Output the [x, y] coordinate of the center of the cell containing the given text.  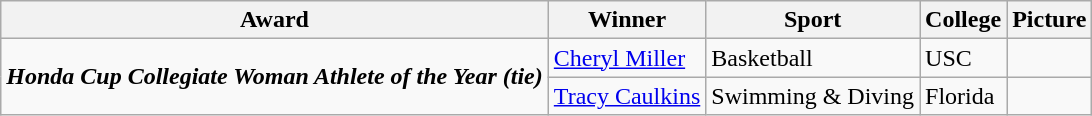
Picture [1050, 20]
Florida [964, 96]
Cheryl Miller [627, 58]
Winner [627, 20]
Honda Cup Collegiate Woman Athlete of the Year (tie) [275, 77]
Sport [813, 20]
Tracy Caulkins [627, 96]
College [964, 20]
Swimming & Diving [813, 96]
Award [275, 20]
USC [964, 58]
Basketball [813, 58]
